Output the [X, Y] coordinate of the center of the cell containing the given text.  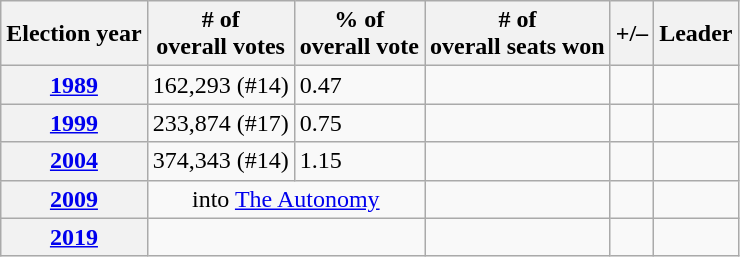
# ofoverall seats won [518, 34]
162,293 (#14) [220, 85]
Leader [696, 34]
0.47 [359, 85]
2009 [74, 199]
% ofoverall vote [359, 34]
1999 [74, 123]
1989 [74, 85]
2019 [74, 237]
374,343 (#14) [220, 161]
into The Autonomy [286, 199]
2004 [74, 161]
# ofoverall votes [220, 34]
Election year [74, 34]
1.15 [359, 161]
0.75 [359, 123]
+/– [632, 34]
233,874 (#17) [220, 123]
